Determine the (x, y) coordinate at the center of the cell enclosing the given text.  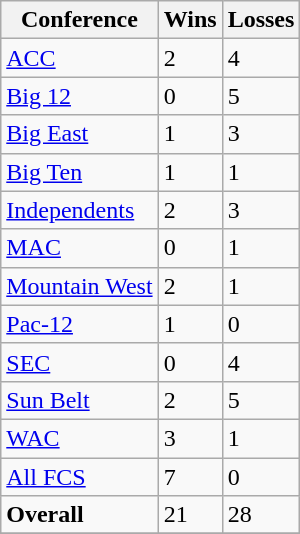
Mountain West (80, 286)
Big East (80, 134)
WAC (80, 438)
Big Ten (80, 172)
7 (190, 477)
Big 12 (80, 96)
ACC (80, 58)
Losses (261, 20)
MAC (80, 248)
Sun Belt (80, 400)
SEC (80, 362)
All FCS (80, 477)
Overall (80, 515)
Wins (190, 20)
21 (190, 515)
Pac-12 (80, 324)
Independents (80, 210)
28 (261, 515)
Conference (80, 20)
